Output the [x, y] coordinate of the center of the cell containing the given text.  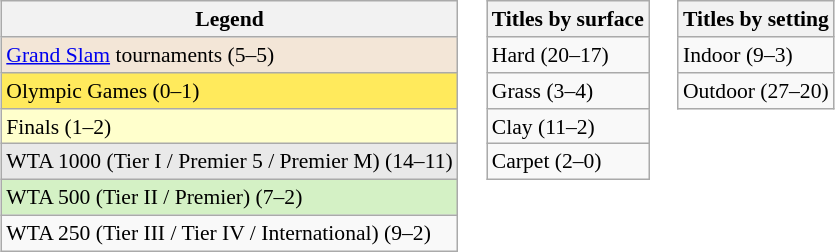
Finals (1–2) [229, 126]
Indoor (9–3) [756, 55]
Grand Slam tournaments (5–5) [229, 55]
WTA 500 (Tier II / Premier) (7–2) [229, 197]
WTA 250 (Tier III / Tier IV / International) (9–2) [229, 233]
Legend [229, 19]
Hard (20–17) [568, 55]
Outdoor (27–20) [756, 91]
Grass (3–4) [568, 91]
Titles by surface [568, 19]
Carpet (2–0) [568, 162]
Olympic Games (0–1) [229, 91]
WTA 1000 (Tier I / Premier 5 / Premier M) (14–11) [229, 162]
Titles by setting [756, 19]
Clay (11–2) [568, 126]
